Detect which cell encompasses the target text, then output its (X, Y) center coordinate. 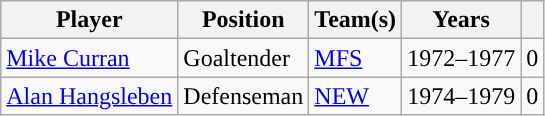
Years (462, 20)
Defenseman (244, 96)
Position (244, 20)
Alan Hangsleben (90, 96)
Team(s) (356, 20)
1972–1977 (462, 58)
MFS (356, 58)
NEW (356, 96)
Goaltender (244, 58)
1974–1979 (462, 96)
Player (90, 20)
Mike Curran (90, 58)
